Output the (X, Y) coordinate of the center of the cell containing the given text.  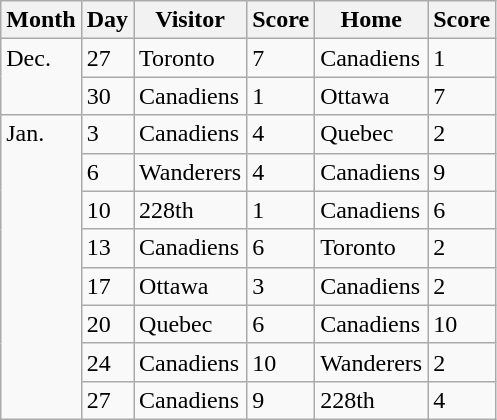
Dec. (41, 77)
Month (41, 20)
17 (107, 286)
Day (107, 20)
30 (107, 96)
Home (372, 20)
20 (107, 324)
Visitor (190, 20)
24 (107, 362)
Jan. (41, 267)
13 (107, 248)
